Find where the given text appears and provide that cell's center as (x, y) coordinate. 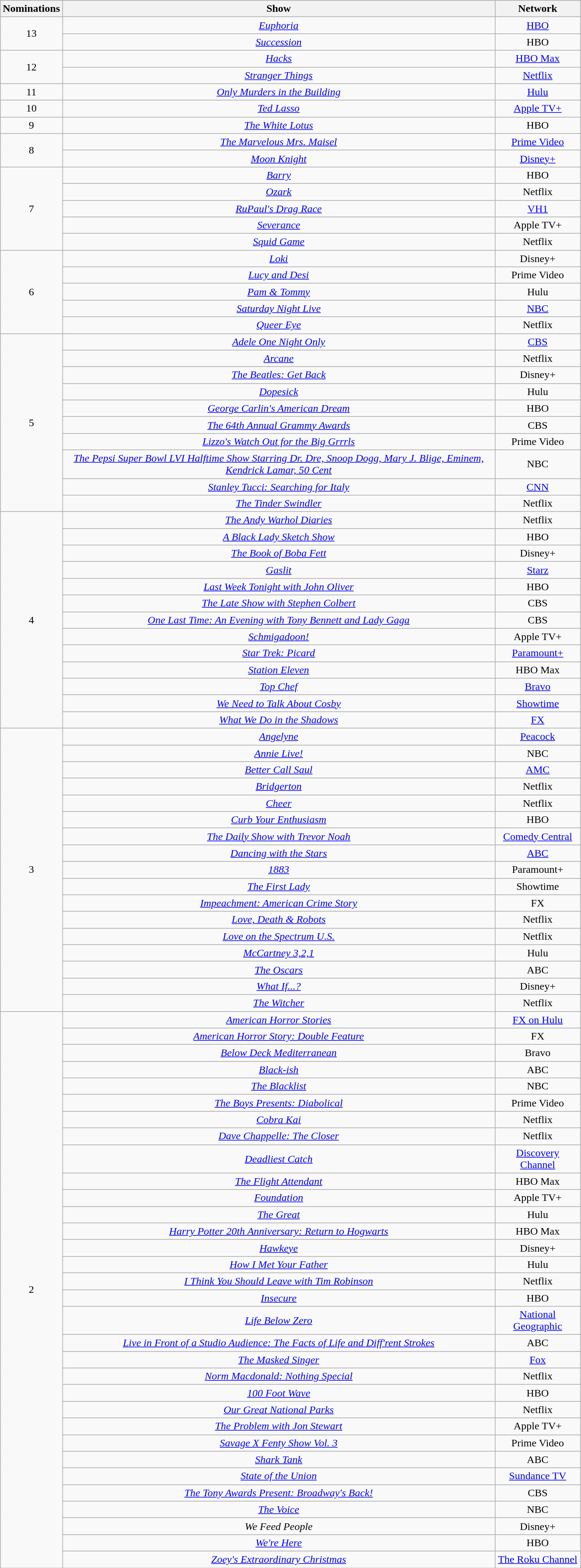
Curb Your Enthusiasm (278, 820)
9 (31, 125)
The Great (278, 1214)
Arcane (278, 358)
The Blacklist (278, 1086)
McCartney 3,2,1 (278, 953)
Savage X Fenty Show Vol. 3 (278, 1443)
Shark Tank (278, 1459)
Nominations (31, 9)
Fox (537, 1360)
Deadliest Catch (278, 1158)
Star Trek: Picard (278, 653)
Cheer (278, 803)
A Black Lady Sketch Show (278, 537)
4 (31, 620)
The Voice (278, 1509)
We Need to Talk About Cosby (278, 703)
5 (31, 423)
8 (31, 150)
Lizzo's Watch Out for the Big Grrrls (278, 441)
Top Chef (278, 686)
Adele One Night Only (278, 342)
Annie Live! (278, 753)
Love on the Spectrum U.S. (278, 936)
3 (31, 870)
AMC (537, 770)
Dopesick (278, 392)
Hacks (278, 59)
Zoey's Extraordinary Christmas (278, 1559)
George Carlin's American Dream (278, 408)
12 (31, 67)
11 (31, 92)
Norm Macdonald: Nothing Special (278, 1376)
Better Call Saul (278, 770)
The Boys Presents: Diabolical (278, 1103)
Queer Eye (278, 325)
Barry (278, 175)
7 (31, 208)
What We Do in the Shadows (278, 720)
Only Murders in the Building (278, 92)
The Problem with Jon Stewart (278, 1426)
The Pepsi Super Bowl LVI Halftime Show Starring Dr. Dre, Snoop Dogg, Mary J. Blige, Eminem, Kendrick Lamar, 50 Cent (278, 464)
1883 (278, 870)
The Tony Awards Present: Broadway's Back! (278, 1493)
13 (31, 34)
Succession (278, 42)
Squid Game (278, 242)
10 (31, 108)
Last Week Tonight with John Oliver (278, 587)
Below Deck Mediterranean (278, 1053)
Angelyne (278, 736)
Discovery Channel (537, 1158)
Ted Lasso (278, 108)
The Daily Show with Trevor Noah (278, 836)
The Marvelous Mrs. Maisel (278, 142)
Bridgerton (278, 787)
Comedy Central (537, 836)
Loki (278, 259)
Moon Knight (278, 158)
Saturday Night Live (278, 308)
Sundance TV (537, 1476)
Harry Potter 20th Anniversary: Return to Hogwarts (278, 1231)
Dancing with the Stars (278, 853)
The White Lotus (278, 125)
How I Met Your Father (278, 1264)
Show (278, 9)
VH1 (537, 209)
Stranger Things (278, 75)
Station Eleven (278, 670)
The Andy Warhol Diaries (278, 520)
Cobra Kai (278, 1120)
Life Below Zero (278, 1320)
Network (537, 9)
The Flight Attendant (278, 1181)
CNN (537, 487)
The Masked Singer (278, 1360)
Gaslit (278, 570)
We Feed People (278, 1526)
Lucy and Desi (278, 275)
2 (31, 1290)
Ozark (278, 192)
The Oscars (278, 969)
What If...? (278, 986)
Love, Death & Robots (278, 920)
Hawkeye (278, 1248)
The Witcher (278, 1003)
Black-ish (278, 1070)
The Tinder Swindler (278, 504)
Foundation (278, 1198)
I Think You Should Leave with Tim Robinson (278, 1281)
The Beatles: Get Back (278, 375)
Peacock (537, 736)
Euphoria (278, 25)
One Last Time: An Evening with Tony Bennett and Lady Gaga (278, 620)
The First Lady (278, 886)
Our Great National Parks (278, 1410)
Live in Front of a Studio Audience: The Facts of Life and Diff'rent Strokes (278, 1343)
Dave Chappelle: The Closer (278, 1136)
The Book of Boba Fett (278, 553)
100 Foot Wave (278, 1393)
State of the Union (278, 1476)
Insecure (278, 1298)
Stanley Tucci: Searching for Italy (278, 487)
The Late Show with Stephen Colbert (278, 603)
The 64th Annual Grammy Awards (278, 425)
The Roku Channel (537, 1559)
We're Here (278, 1543)
American Horror Story: Double Feature (278, 1036)
Pam & Tommy (278, 292)
FX on Hulu (537, 1020)
Schmigadoon! (278, 637)
6 (31, 292)
National Geographic (537, 1320)
Severance (278, 225)
American Horror Stories (278, 1020)
Starz (537, 570)
RuPaul's Drag Race (278, 209)
Impeachment: American Crime Story (278, 903)
